From the cell containing the given text, extract its center point as (x, y) coordinate. 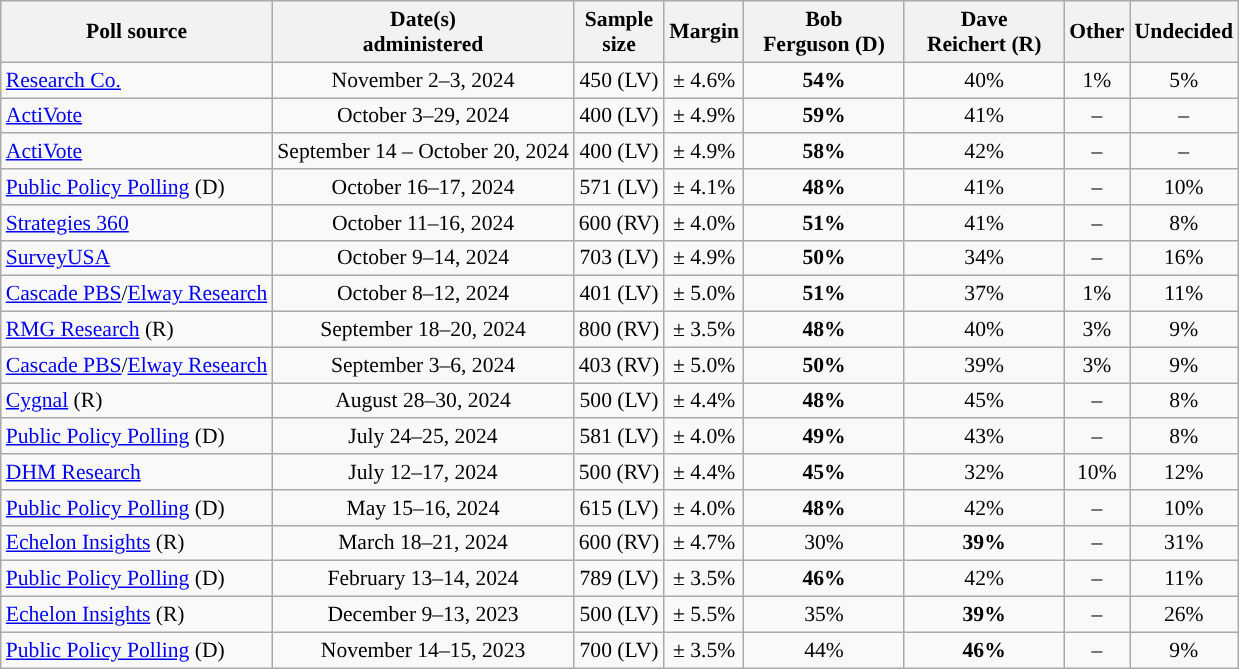
581 (LV) (620, 437)
500 (RV) (620, 472)
May 15–16, 2024 (422, 508)
Strategies 360 (137, 223)
5% (1184, 80)
DaveReichert (R) (984, 32)
July 24–25, 2024 (422, 437)
March 18–21, 2024 (422, 543)
Poll source (137, 32)
DHM Research (137, 472)
October 8–12, 2024 (422, 294)
43% (984, 437)
54% (824, 80)
November 2–3, 2024 (422, 80)
Samplesize (620, 32)
October 9–14, 2024 (422, 258)
12% (1184, 472)
July 12–17, 2024 (422, 472)
October 11–16, 2024 (422, 223)
SurveyUSA (137, 258)
± 5.5% (704, 615)
58% (824, 152)
32% (984, 472)
October 16–17, 2024 (422, 187)
789 (LV) (620, 579)
35% (824, 615)
RMG Research (R) (137, 330)
Margin (704, 32)
Cygnal (R) (137, 401)
September 14 – October 20, 2024 (422, 152)
401 (LV) (620, 294)
Undecided (1184, 32)
59% (824, 116)
Date(s)administered (422, 32)
703 (LV) (620, 258)
August 28–30, 2024 (422, 401)
February 13–14, 2024 (422, 579)
16% (1184, 258)
Other (1096, 32)
December 9–13, 2023 (422, 615)
September 18–20, 2024 (422, 330)
615 (LV) (620, 508)
Research Co. (137, 80)
September 3–6, 2024 (422, 365)
November 14–15, 2023 (422, 650)
26% (1184, 615)
700 (LV) (620, 650)
571 (LV) (620, 187)
450 (LV) (620, 80)
403 (RV) (620, 365)
± 4.6% (704, 80)
49% (824, 437)
± 4.1% (704, 187)
37% (984, 294)
44% (824, 650)
800 (RV) (620, 330)
± 4.7% (704, 543)
31% (1184, 543)
30% (824, 543)
BobFerguson (D) (824, 32)
34% (984, 258)
October 3–29, 2024 (422, 116)
